Pinpoint the cell where the given text exists, returning its [X, Y] midpoint coordinate. 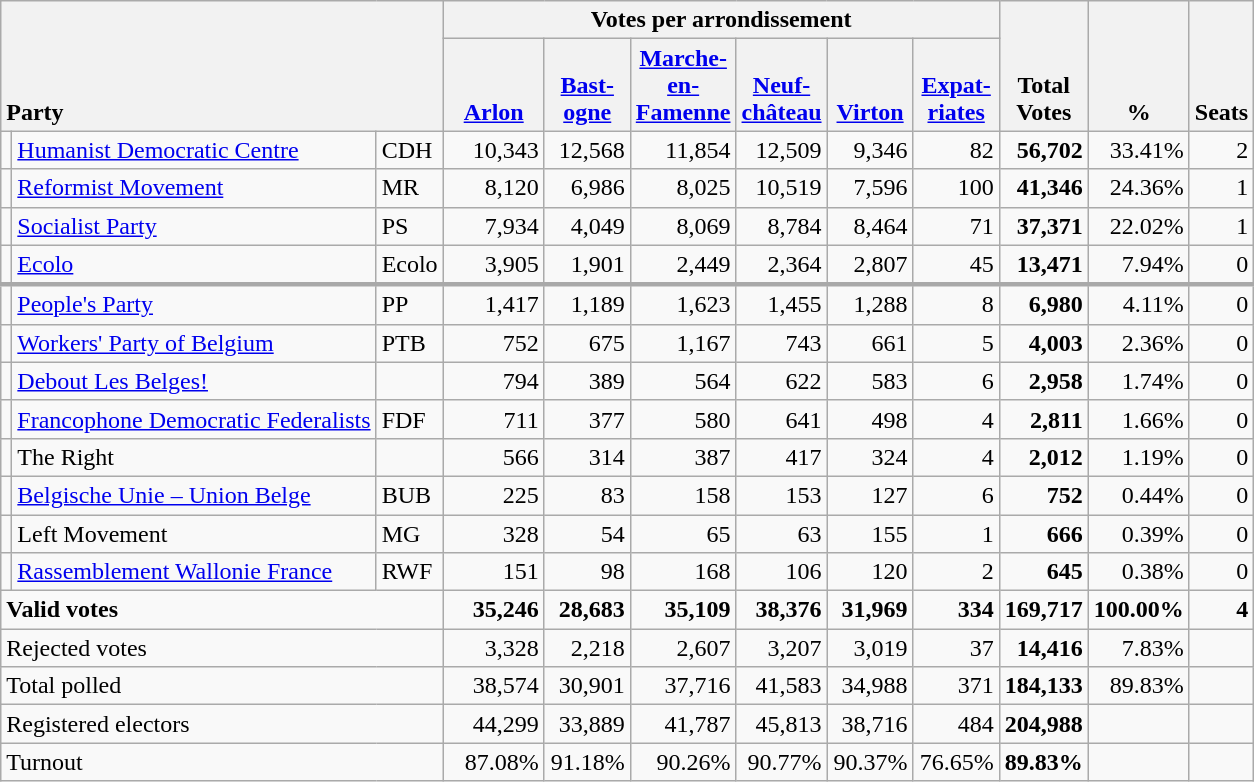
151 [494, 572]
666 [1044, 533]
35,246 [494, 610]
334 [956, 610]
387 [683, 457]
583 [870, 381]
1,901 [587, 265]
2,958 [1044, 381]
Debout Les Belges! [194, 381]
8,464 [870, 226]
389 [587, 381]
2,811 [1044, 419]
31,969 [870, 610]
9,346 [870, 150]
% [1138, 66]
3,328 [494, 648]
106 [782, 572]
45,813 [782, 724]
56,702 [1044, 150]
4,049 [587, 226]
38,716 [870, 724]
90.26% [683, 762]
Registered electors [222, 724]
1,417 [494, 305]
324 [870, 457]
2.36% [1138, 343]
Valid votes [222, 610]
8 [956, 305]
417 [782, 457]
8,069 [683, 226]
83 [587, 495]
24.36% [1138, 188]
155 [870, 533]
33.41% [1138, 150]
PP [410, 305]
44,299 [494, 724]
71 [956, 226]
Total Votes [1044, 66]
Seats [1221, 66]
641 [782, 419]
127 [870, 495]
28,683 [587, 610]
7.94% [1138, 265]
54 [587, 533]
37 [956, 648]
PTB [410, 343]
1.74% [1138, 381]
PS [410, 226]
675 [587, 343]
MG [410, 533]
168 [683, 572]
Party [222, 66]
87.08% [494, 762]
794 [494, 381]
328 [494, 533]
91.18% [587, 762]
580 [683, 419]
Reformist Movement [194, 188]
Rejected votes [222, 648]
484 [956, 724]
34,988 [870, 686]
2,218 [587, 648]
1,623 [683, 305]
Arlon [494, 85]
498 [870, 419]
Neuf- château [782, 85]
Socialist Party [194, 226]
37,371 [1044, 226]
225 [494, 495]
MR [410, 188]
5 [956, 343]
41,346 [1044, 188]
169,717 [1044, 610]
1.66% [1138, 419]
Marche- en- Famenne [683, 85]
7,934 [494, 226]
8,120 [494, 188]
14,416 [1044, 648]
158 [683, 495]
6,986 [587, 188]
1,455 [782, 305]
Francophone Democratic Federalists [194, 419]
3,905 [494, 265]
120 [870, 572]
184,133 [1044, 686]
Expat- riates [956, 85]
7.83% [1138, 648]
65 [683, 533]
0.38% [1138, 572]
Left Movement [194, 533]
1,167 [683, 343]
566 [494, 457]
743 [782, 343]
63 [782, 533]
3,207 [782, 648]
38,574 [494, 686]
3,019 [870, 648]
4,003 [1044, 343]
314 [587, 457]
76.65% [956, 762]
Belgische Unie – Union Belge [194, 495]
33,889 [587, 724]
37,716 [683, 686]
Total polled [222, 686]
2,012 [1044, 457]
1.19% [1138, 457]
1,288 [870, 305]
10,519 [782, 188]
45 [956, 265]
564 [683, 381]
7,596 [870, 188]
Virton [870, 85]
RWF [410, 572]
12,568 [587, 150]
30,901 [587, 686]
711 [494, 419]
8,025 [683, 188]
Bast- ogne [587, 85]
98 [587, 572]
153 [782, 495]
Rassemblement Wallonie France [194, 572]
90.77% [782, 762]
204,988 [1044, 724]
Turnout [222, 762]
The Right [194, 457]
2,807 [870, 265]
622 [782, 381]
10,343 [494, 150]
38,376 [782, 610]
645 [1044, 572]
41,583 [782, 686]
661 [870, 343]
People's Party [194, 305]
2,364 [782, 265]
90.37% [870, 762]
2,607 [683, 648]
41,787 [683, 724]
Humanist Democratic Centre [194, 150]
4.11% [1138, 305]
100 [956, 188]
CDH [410, 150]
377 [587, 419]
8,784 [782, 226]
35,109 [683, 610]
Workers' Party of Belgium [194, 343]
FDF [410, 419]
2,449 [683, 265]
0.44% [1138, 495]
82 [956, 150]
13,471 [1044, 265]
0.39% [1138, 533]
1,189 [587, 305]
12,509 [782, 150]
22.02% [1138, 226]
6,980 [1044, 305]
BUB [410, 495]
11,854 [683, 150]
371 [956, 686]
Votes per arrondissement [721, 20]
100.00% [1138, 610]
